From the cell containing the given text, extract its center point as [X, Y] coordinate. 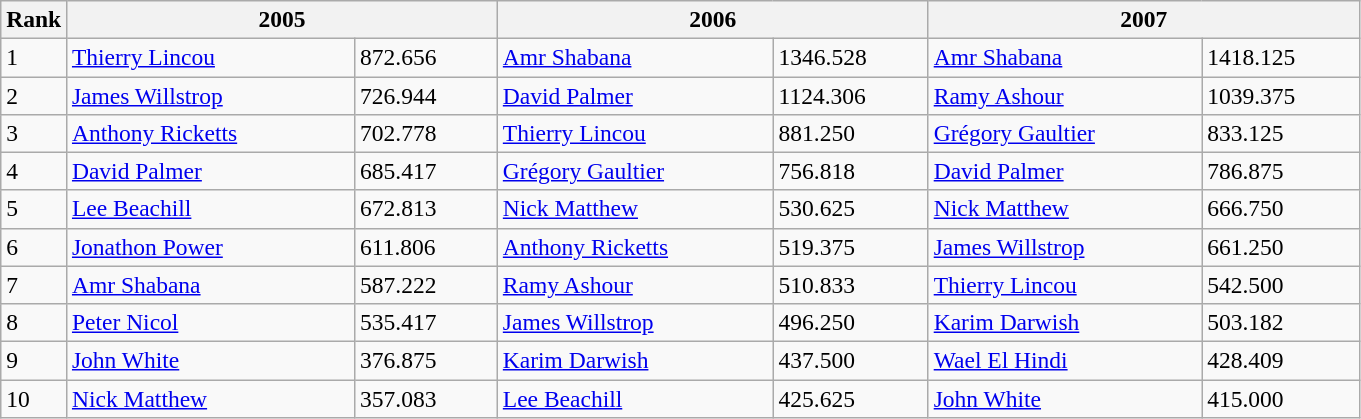
4 [34, 171]
833.125 [1280, 133]
672.813 [426, 209]
3 [34, 133]
9 [34, 360]
685.417 [426, 171]
1418.125 [1280, 57]
519.375 [850, 247]
2006 [712, 19]
2 [34, 95]
786.875 [1280, 171]
1346.528 [850, 57]
8 [34, 322]
503.182 [1280, 322]
542.500 [1280, 285]
1039.375 [1280, 95]
10 [34, 398]
881.250 [850, 133]
510.833 [850, 285]
7 [34, 285]
702.778 [426, 133]
611.806 [426, 247]
726.944 [426, 95]
425.625 [850, 398]
530.625 [850, 209]
1 [34, 57]
661.250 [1280, 247]
666.750 [1280, 209]
5 [34, 209]
428.409 [1280, 360]
Wael El Hindi [1064, 360]
376.875 [426, 360]
6 [34, 247]
1124.306 [850, 95]
2007 [1144, 19]
437.500 [850, 360]
Jonathon Power [211, 247]
Rank [34, 19]
415.000 [1280, 398]
872.656 [426, 57]
2005 [282, 19]
535.417 [426, 322]
496.250 [850, 322]
357.083 [426, 398]
756.818 [850, 171]
Peter Nicol [211, 322]
587.222 [426, 285]
